Return [x, y] of the center of cell containing provided text 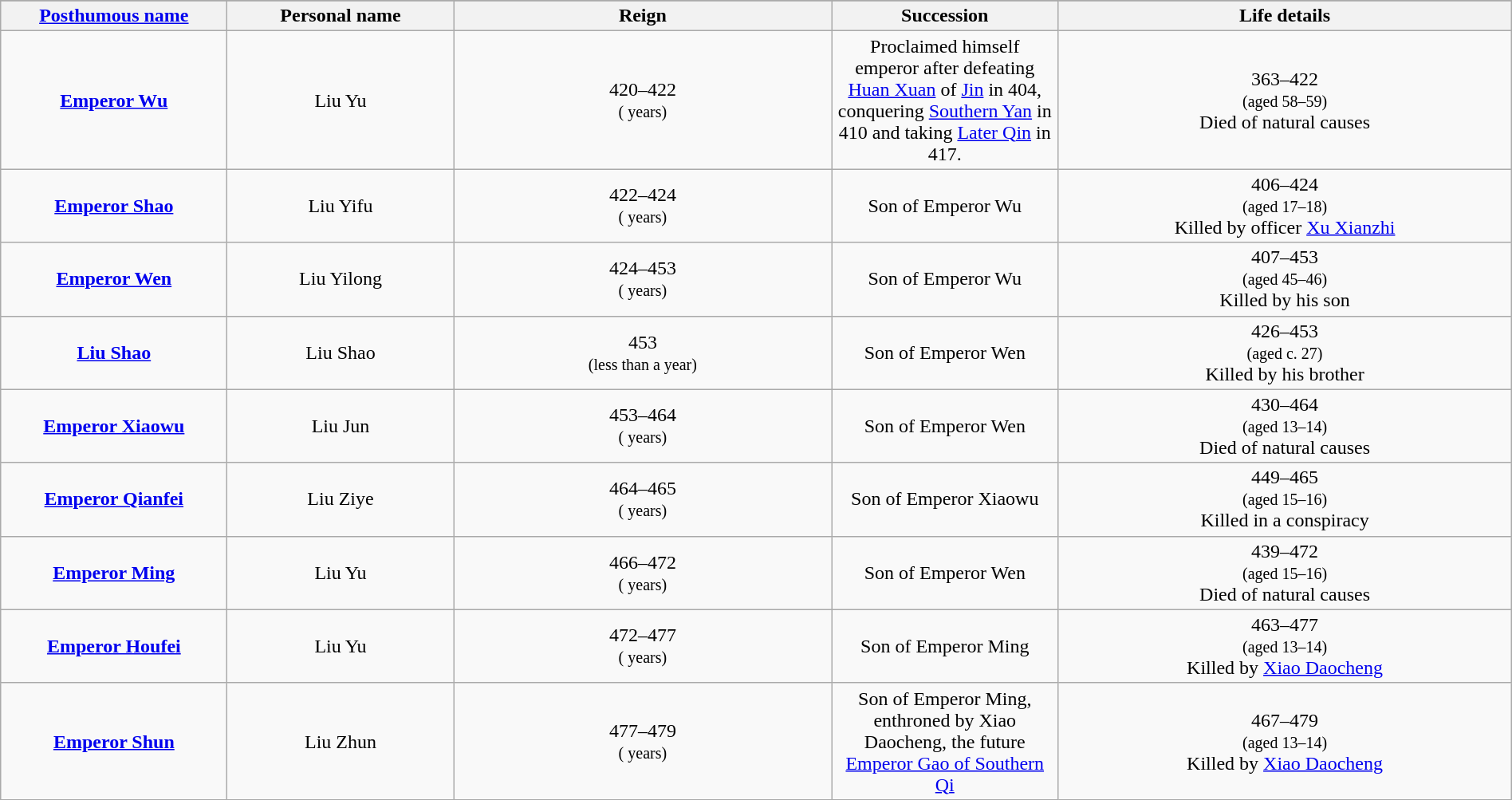
Liu Zhun [341, 741]
Liu Ziye [341, 499]
Son of Emperor Ming, enthroned by Xiao Daocheng, the future Emperor Gao of Southern Qi [945, 741]
Liu Jun [341, 426]
Emperor Shao [114, 206]
Son of Emperor Xiaowu [945, 499]
464–465( years) [643, 499]
422–424( years) [643, 206]
Liu Yifu [341, 206]
439–472(aged 15–16)Died of natural causes [1285, 573]
406–424(aged 17–18)Killed by officer Xu Xianzhi [1285, 206]
Emperor Houfei [114, 646]
Emperor Ming [114, 573]
Liu Yilong [341, 279]
Life details [1285, 16]
420–422( years) [643, 100]
467–479(aged 13–14)Killed by Xiao Daocheng [1285, 741]
363–422(aged 58–59)Died of natural causes [1285, 100]
Reign [643, 16]
477–479( years) [643, 741]
453–464( years) [643, 426]
424–453( years) [643, 279]
453(less than a year) [643, 353]
Emperor Shun [114, 741]
Emperor Qianfei [114, 499]
463–477(aged 13–14)Killed by Xiao Daocheng [1285, 646]
Son of Emperor Ming [945, 646]
472–477( years) [643, 646]
426–453(aged c. 27)Killed by his brother [1285, 353]
430–464(aged 13–14)Died of natural causes [1285, 426]
407–453(aged 45–46)Killed by his son [1285, 279]
449–465(aged 15–16)Killed in a conspiracy [1285, 499]
Proclaimed himself emperor after defeating Huan Xuan of Jin in 404, conquering Southern Yan in 410 and taking Later Qin in 417. [945, 100]
466–472( years) [643, 573]
Posthumous name [114, 16]
Succession [945, 16]
Emperor Wen [114, 279]
Personal name [341, 16]
Emperor Xiaowu [114, 426]
Emperor Wu [114, 100]
